From the cell containing the given text, extract its center point as (x, y) coordinate. 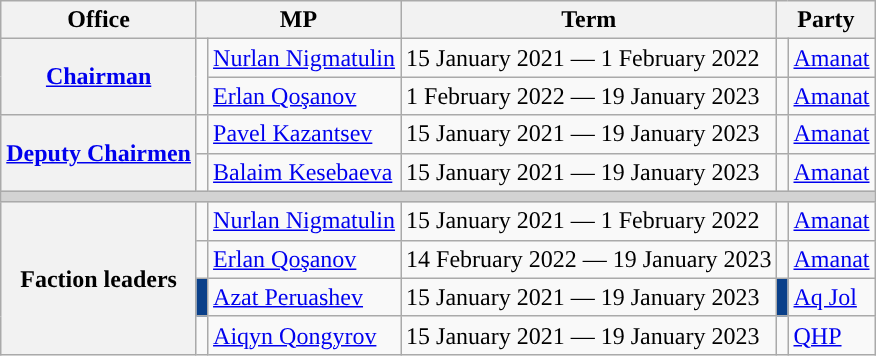
Office (99, 20)
14 February 2022 — 19 January 2023 (589, 259)
QHP (832, 335)
Term (589, 20)
Party (826, 20)
MP (298, 20)
1 February 2022 — 19 January 2023 (589, 96)
Deputy Chairmen (99, 153)
Aiqyn Qongyrov (304, 335)
Chairman (99, 77)
Faction leaders (99, 278)
Pavel Kazantsev (304, 134)
Azat Peruashev (304, 297)
Aq Jol (832, 297)
Balaim Kesebaeva (304, 172)
